Output the [X, Y] coordinate of the center of the cell containing the given text.  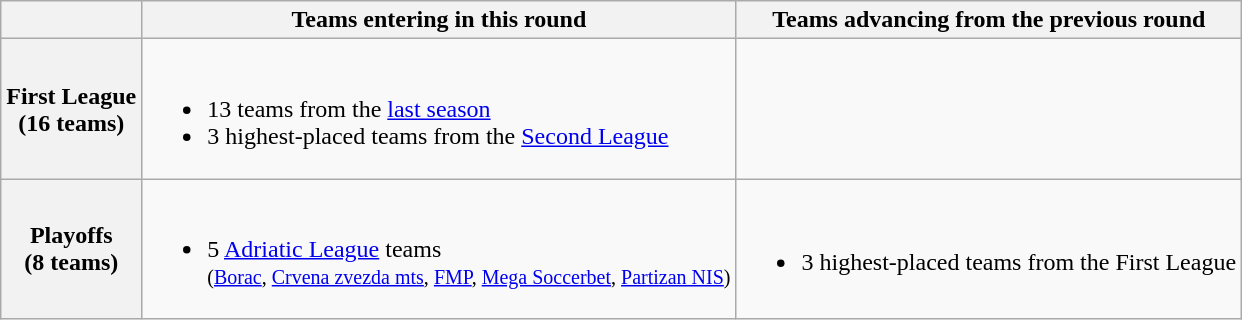
5 Adriatic League teams(Borac, Crvena zvezda mts, FMP, Mega Soccerbet, Partizan NIS) [439, 249]
3 highest-placed teams from the First League [989, 249]
Teams advancing from the previous round [989, 20]
Teams entering in this round [439, 20]
13 teams from the last season3 highest-placed teams from the Second League [439, 109]
First League(16 teams) [72, 109]
Playoffs(8 teams) [72, 249]
